Search for the cell housing the specified text and yield its [X, Y] center coordinate. 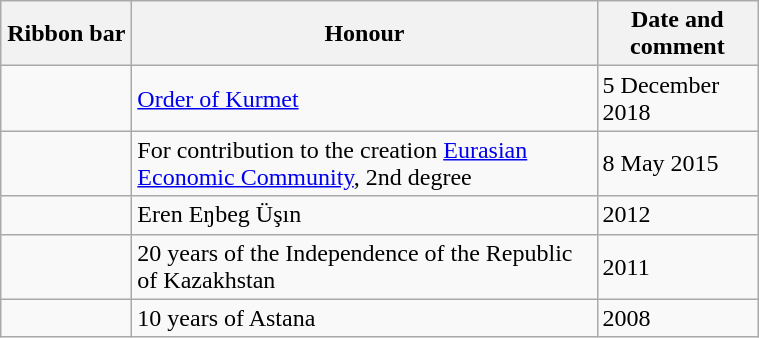
2011 [678, 266]
Date and comment [678, 34]
Ribbon bar [66, 34]
2012 [678, 215]
Honour [364, 34]
For contribution to the creation Eurasian Economic Community, 2nd degree [364, 164]
5 December 2018 [678, 98]
8 May 2015 [678, 164]
10 years of Astana [364, 318]
Order of Kurmet [364, 98]
Eren Eŋbeg Üşın [364, 215]
2008 [678, 318]
20 years of the Independence of the Republic of Kazakhstan [364, 266]
